Scan for the cell matching the given text and deliver its [x, y] coordinate at center. 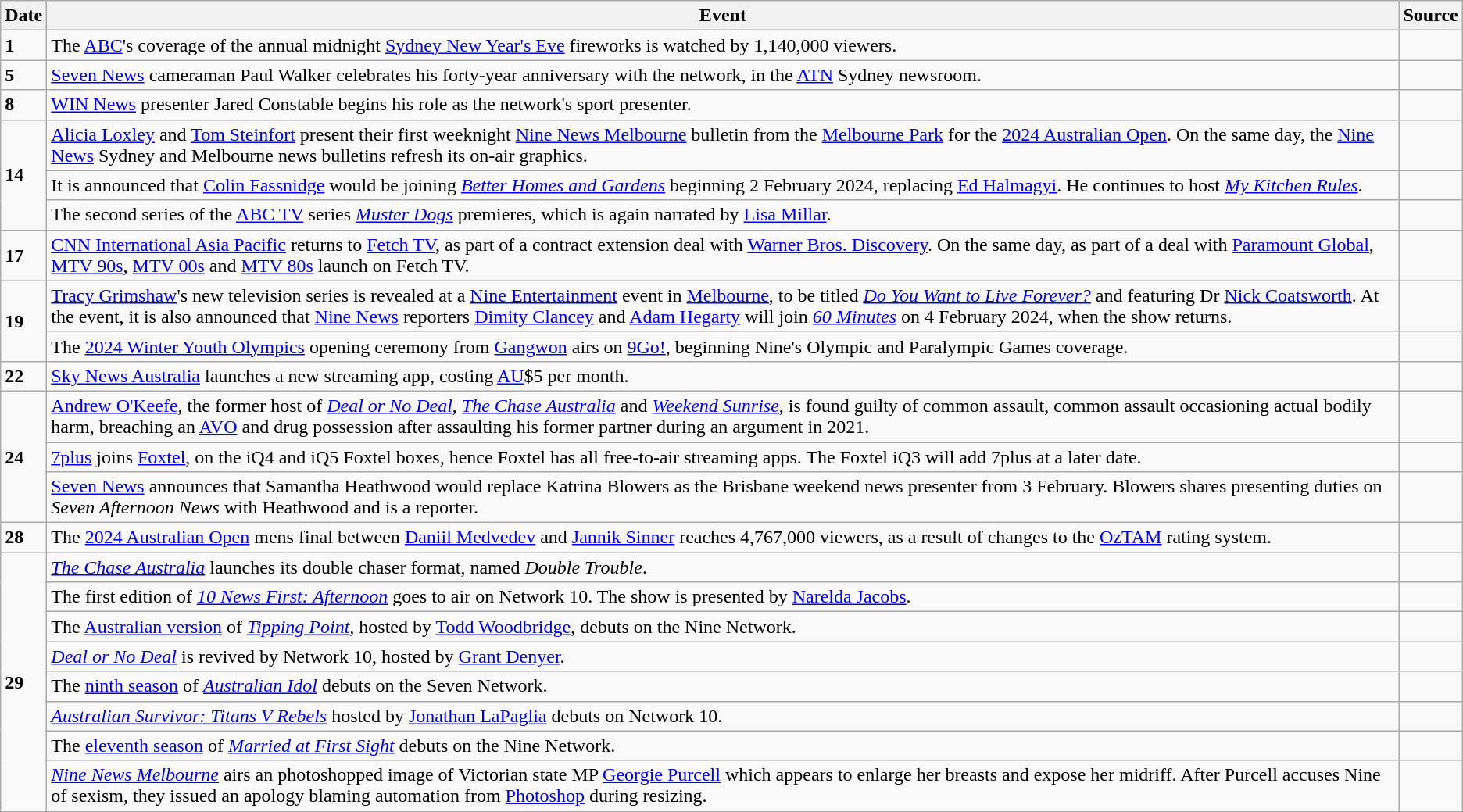
The eleventh season of Married at First Sight debuts on the Nine Network. [723, 746]
Source [1430, 16]
8 [23, 105]
Event [723, 16]
19 [23, 320]
Seven News cameraman Paul Walker celebrates his forty-year anniversary with the network, in the ATN Sydney newsroom. [723, 75]
14 [23, 175]
7plus joins Foxtel, on the iQ4 and iQ5 Foxtel boxes, hence Foxtel has all free-to-air streaming apps. The Foxtel iQ3 will add 7plus at a later date. [723, 457]
22 [23, 376]
24 [23, 456]
The ninth season of Australian Idol debuts on the Seven Network. [723, 686]
1 [23, 45]
The 2024 Winter Youth Olympics opening ceremony from Gangwon airs on 9Go!, beginning Nine's Olympic and Paralympic Games coverage. [723, 346]
Date [23, 16]
The second series of the ABC TV series Muster Dogs premieres, which is again narrated by Lisa Millar. [723, 215]
Australian Survivor: Titans V Rebels hosted by Jonathan LaPaglia debuts on Network 10. [723, 716]
Deal or No Deal is revived by Network 10, hosted by Grant Denyer. [723, 656]
The first edition of 10 News First: Afternoon goes to air on Network 10. The show is presented by Narelda Jacobs. [723, 597]
The ABC's coverage of the annual midnight Sydney New Year's Eve fireworks is watched by 1,140,000 viewers. [723, 45]
The Australian version of Tipping Point, hosted by Todd Woodbridge, debuts on the Nine Network. [723, 627]
17 [23, 255]
The Chase Australia launches its double chaser format, named Double Trouble. [723, 567]
Sky News Australia launches a new streaming app, costing AU$5 per month. [723, 376]
29 [23, 682]
WIN News presenter Jared Constable begins his role as the network's sport presenter. [723, 105]
28 [23, 538]
5 [23, 75]
